Detect which cell encompasses the target text, then output its (X, Y) center coordinate. 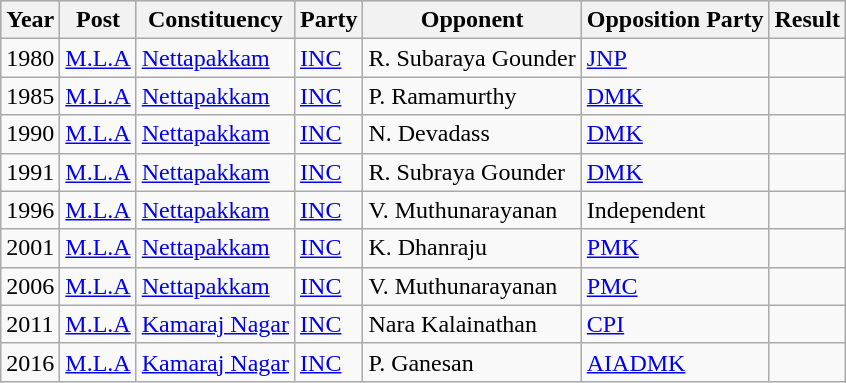
K. Dhanraju (472, 248)
N. Devadass (472, 134)
1980 (30, 58)
Opposition Party (675, 20)
P. Ramamurthy (472, 96)
PMK (675, 248)
1985 (30, 96)
Constituency (215, 20)
Opponent (472, 20)
Result (807, 20)
1990 (30, 134)
R. Subaraya Gounder (472, 58)
2006 (30, 286)
AIADMK (675, 362)
R. Subraya Gounder (472, 172)
CPI (675, 324)
1991 (30, 172)
1996 (30, 210)
2001 (30, 248)
P. Ganesan (472, 362)
2011 (30, 324)
Nara Kalainathan (472, 324)
Post (98, 20)
JNP (675, 58)
PMC (675, 286)
2016 (30, 362)
Independent (675, 210)
Year (30, 20)
Party (329, 20)
